Return the [x, y] coordinate for the center point of the cell that contains the specified text.  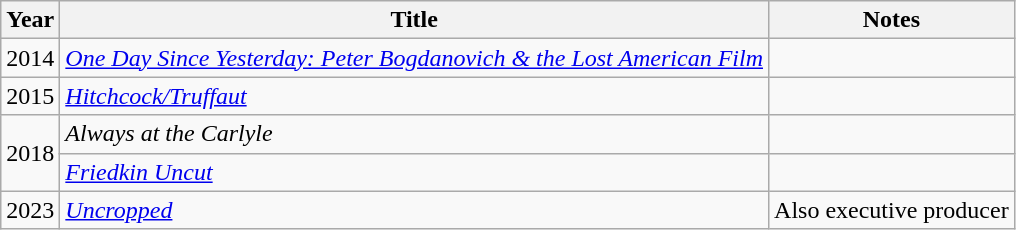
Friedkin Uncut [414, 172]
2015 [30, 96]
One Day Since Yesterday: Peter Bogdanovich & the Lost American Film [414, 58]
Year [30, 20]
2018 [30, 153]
2023 [30, 210]
Always at the Carlyle [414, 134]
2014 [30, 58]
Notes [892, 20]
Hitchcock/Truffaut [414, 96]
Also executive producer [892, 210]
Title [414, 20]
Uncropped [414, 210]
